Find where the given text appears and provide that cell's center as [X, Y] coordinate. 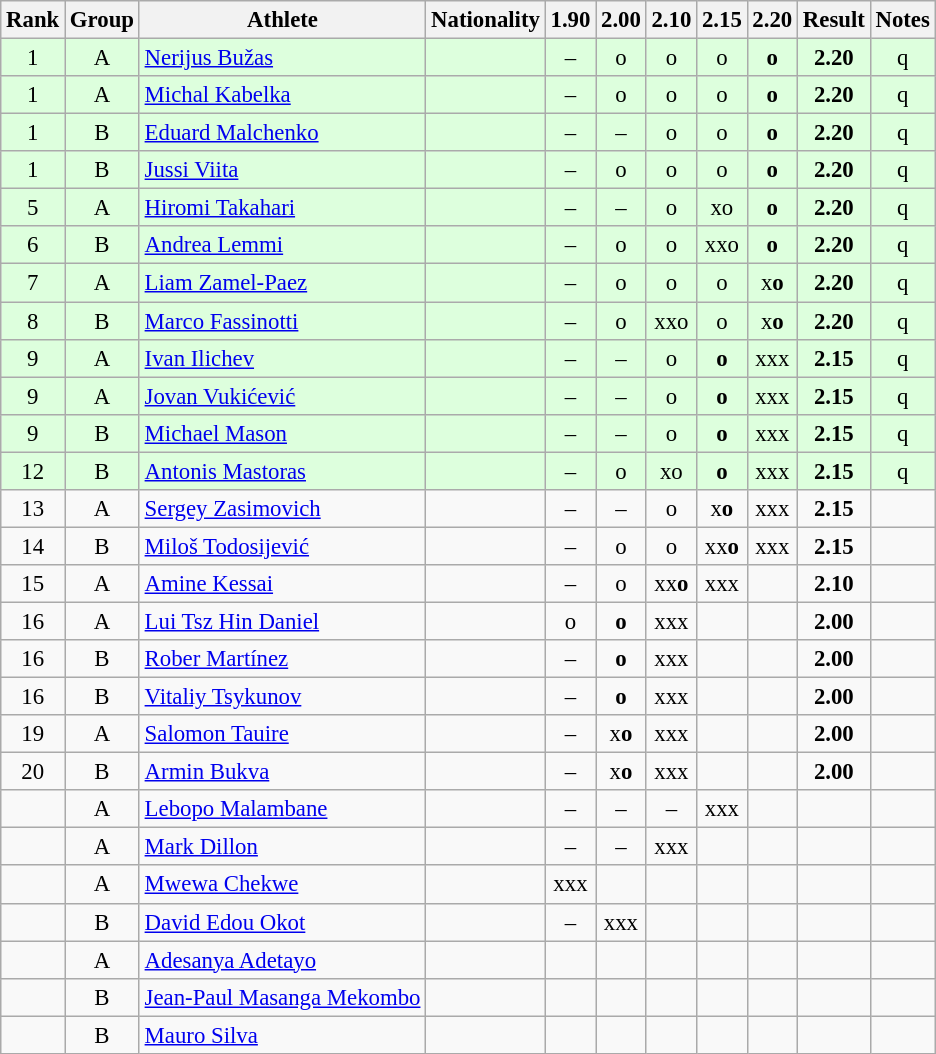
Michael Mason [282, 433]
Group [102, 20]
Jussi Viita [282, 170]
15 [33, 584]
6 [33, 245]
Lebopo Malambane [282, 809]
Vitaliy Tsykunov [282, 697]
Result [834, 20]
David Edou Okot [282, 922]
Nerijus Bužas [282, 58]
Mark Dillon [282, 847]
8 [33, 321]
Notes [902, 20]
12 [33, 471]
Rank [33, 20]
5 [33, 208]
20 [33, 772]
19 [33, 734]
Jovan Vukićević [282, 396]
Sergey Zasimovich [282, 509]
14 [33, 546]
Miloš Todosijević [282, 546]
Eduard Malchenko [282, 133]
Nationality [486, 20]
1.90 [570, 20]
Ivan Ilichev [282, 358]
Marco Fassinotti [282, 321]
Michal Kabelka [282, 95]
Antonis Mastoras [282, 471]
Salomon Tauire [282, 734]
Athlete [282, 20]
7 [33, 283]
Armin Bukva [282, 772]
Mwewa Chekwe [282, 885]
Amine Kessai [282, 584]
Lui Tsz Hin Daniel [282, 621]
Liam Zamel-Paez [282, 283]
Rober Martínez [282, 659]
Mauro Silva [282, 1035]
Andrea Lemmi [282, 245]
Hiromi Takahari [282, 208]
Jean-Paul Masanga Mekombo [282, 997]
Adesanya Adetayo [282, 960]
13 [33, 509]
